Determine the (x, y) coordinate at the center of the cell enclosing the given text.  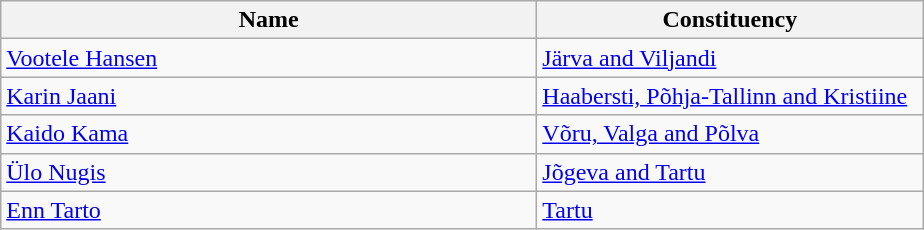
Name (269, 20)
Järva and Viljandi (730, 58)
Jõgeva and Tartu (730, 172)
Vootele Hansen (269, 58)
Ülo Nugis (269, 172)
Constituency (730, 20)
Tartu (730, 210)
Enn Tarto (269, 210)
Haabersti, Põhja-Tallinn and Kristiine (730, 96)
Karin Jaani (269, 96)
Kaido Kama (269, 134)
Võru, Valga and Põlva (730, 134)
